Capture the cell that displays the provided text and extract its (X, Y) central coordinate. 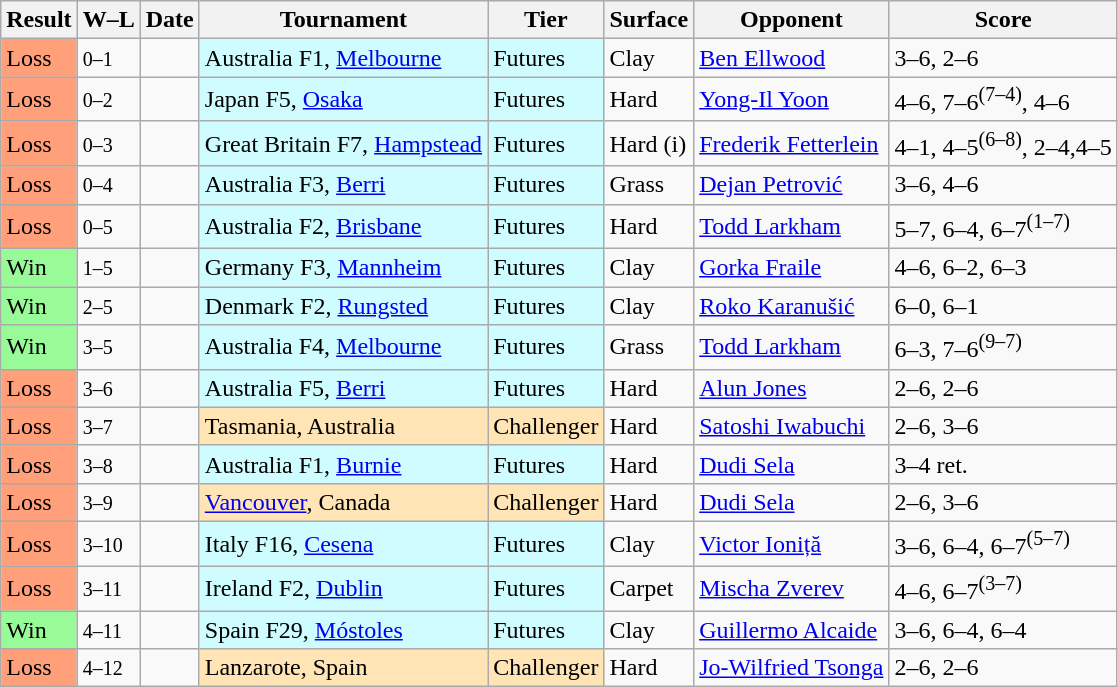
Hard (i) (649, 144)
Tasmania, Australia (343, 426)
Tournament (343, 20)
Lanzarote, Spain (343, 668)
W–L (108, 20)
Frederik Fetterlein (792, 144)
3–5 (108, 348)
Yong-Il Yoon (792, 100)
Gorka Fraile (792, 268)
4–1, 4–5(6–8), 2–4,4–5 (1003, 144)
Alun Jones (792, 388)
5–7, 6–4, 6–7(1–7) (1003, 226)
Roko Karanušić (792, 306)
0–5 (108, 226)
Denmark F2, Rungsted (343, 306)
Ireland F2, Dublin (343, 588)
6–3, 7–6(9–7) (1003, 348)
3–9 (108, 502)
Vancouver, Canada (343, 502)
3–6 (108, 388)
6–0, 6–1 (1003, 306)
3–7 (108, 426)
Spain F29, Móstoles (343, 630)
Carpet (649, 588)
Japan F5, Osaka (343, 100)
3–4 ret. (1003, 464)
Ben Ellwood (792, 58)
Result (39, 20)
0–4 (108, 185)
Opponent (792, 20)
4–11 (108, 630)
Italy F16, Cesena (343, 544)
0–1 (108, 58)
Mischa Zverev (792, 588)
Score (1003, 20)
Australia F3, Berri (343, 185)
Australia F1, Melbourne (343, 58)
Satoshi Iwabuchi (792, 426)
Victor Ioniță (792, 544)
Germany F3, Mannheim (343, 268)
3–8 (108, 464)
3–6, 6–4, 6–4 (1003, 630)
0–3 (108, 144)
Australia F1, Burnie (343, 464)
3–6, 2–6 (1003, 58)
0–2 (108, 100)
1–5 (108, 268)
4–6, 6–7(3–7) (1003, 588)
3–11 (108, 588)
4–6, 6–2, 6–3 (1003, 268)
3–6, 4–6 (1003, 185)
3–10 (108, 544)
3–6, 6–4, 6–7(5–7) (1003, 544)
4–6, 7–6(7–4), 4–6 (1003, 100)
Surface (649, 20)
Australia F2, Brisbane (343, 226)
Dejan Petrović (792, 185)
Great Britain F7, Hampstead (343, 144)
2–5 (108, 306)
Jo-Wilfried Tsonga (792, 668)
Australia F5, Berri (343, 388)
Date (170, 20)
Tier (546, 20)
4–12 (108, 668)
Australia F4, Melbourne (343, 348)
Guillermo Alcaide (792, 630)
